Extract the [X, Y] coordinate from the center of the cell holding the provided text.  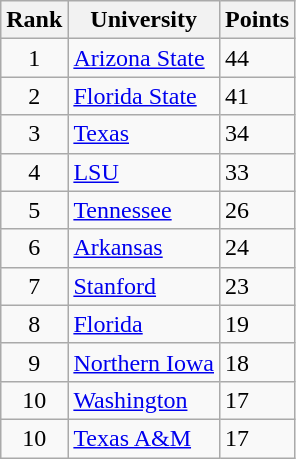
Florida [144, 324]
Arkansas [144, 248]
18 [258, 362]
34 [258, 134]
University [144, 20]
LSU [144, 172]
Washington [144, 400]
6 [34, 248]
3 [34, 134]
9 [34, 362]
Texas [144, 134]
19 [258, 324]
Points [258, 20]
26 [258, 210]
7 [34, 286]
5 [34, 210]
Stanford [144, 286]
23 [258, 286]
24 [258, 248]
41 [258, 96]
Northern Iowa [144, 362]
44 [258, 58]
Tennessee [144, 210]
2 [34, 96]
Florida State [144, 96]
Rank [34, 20]
Texas A&M [144, 438]
33 [258, 172]
1 [34, 58]
Arizona State [144, 58]
8 [34, 324]
4 [34, 172]
